Extract the [x, y] coordinate from the center of the cell holding the provided text.  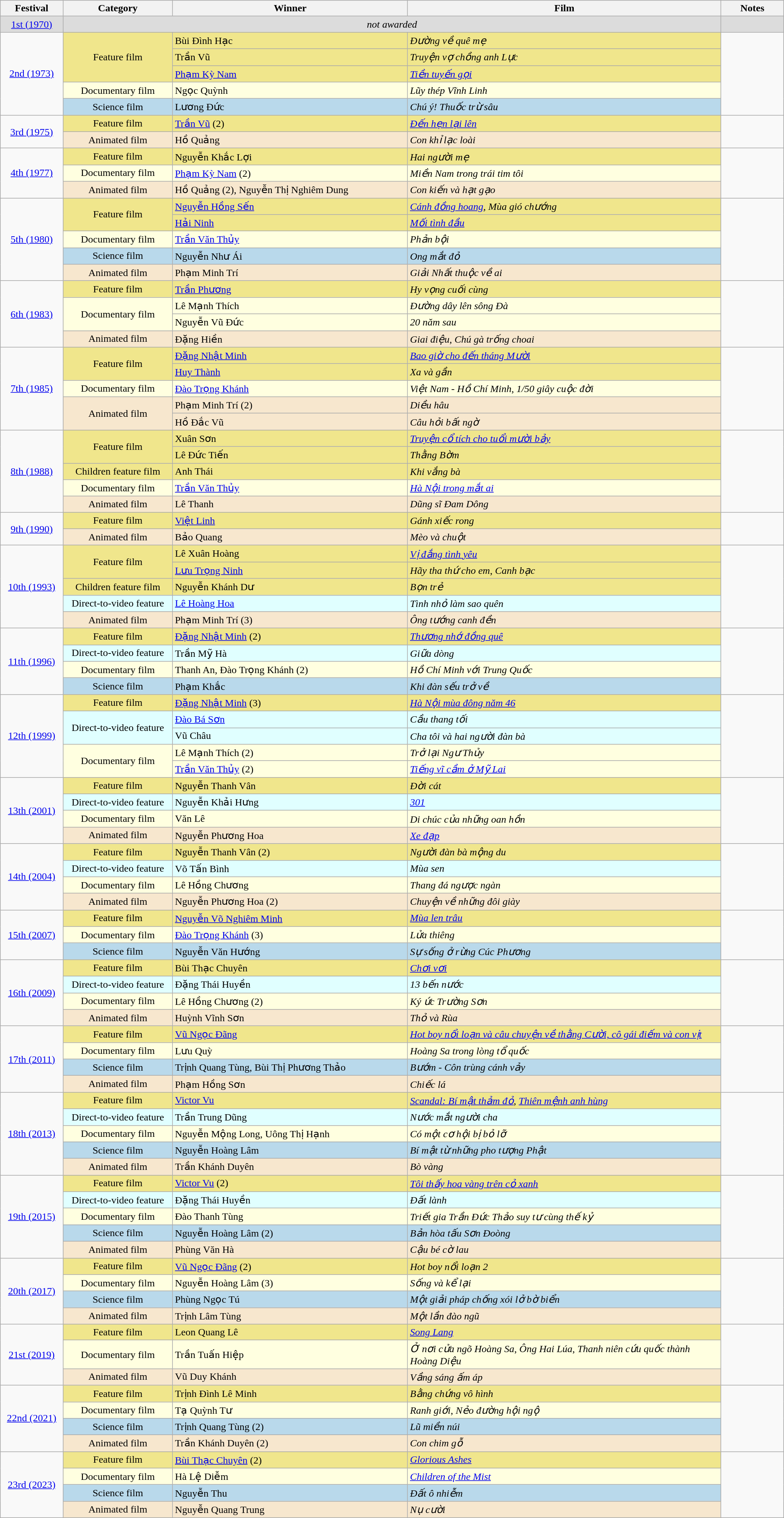
Lê Thanh [290, 504]
Nguyễn Vũ Đức [290, 322]
Lê Mạnh Thích (2) [290, 753]
Trần Mỹ Hà [290, 653]
Phùng Văn Hà [290, 1250]
Tiền tuyến gọi [564, 74]
Hồ Đắc Vũ [290, 422]
18th (2013) [32, 1133]
Đất ô nhiễm [564, 1493]
Cầu thang tối [564, 719]
Nguyễn Thu [290, 1493]
Nước mắt người cha [564, 1117]
Nguyễn Khải Hưng [290, 802]
Hà Lệ Diễm [290, 1477]
Victor Vu [290, 1100]
Giữa dòng [564, 653]
Trần Phương [290, 289]
Trở lại Ngư Thủy [564, 753]
Thương nhớ đồng quê [564, 637]
17th (2011) [32, 1059]
Con chim gỗ [564, 1443]
10th (1993) [32, 587]
Lê Mạnh Thích [290, 306]
Giải Nhất thuộc về ai [564, 273]
Lưu Trọng Ninh [290, 570]
Tình nhỏ làm sao quên [564, 603]
4th (1977) [32, 173]
Huỳnh Vĩnh Sơn [290, 1018]
Trịnh Đình Lê Minh [290, 1394]
Đường dây lên sông Đà [564, 306]
Winner [290, 8]
Ông tướng canh đền [564, 620]
Đặng Nhật Minh [290, 356]
Hot boy nổi loạn 2 [564, 1266]
Ở nơi cửa ngõ Hoàng Sa, Ông Hai Lúa, Thanh niên cứu quốc thành Hoàng Diệu [564, 1354]
Việt Nam - Hồ Chí Minh, 1/50 giây cuộc đời [564, 389]
2nd (1973) [32, 74]
Leon Quang Lê [290, 1332]
Lê Xuân Hoàng [290, 554]
13th (2001) [32, 811]
Festival [32, 8]
Anh Thái [290, 472]
Film [564, 8]
23rd (2023) [32, 1484]
Vầng sáng ấm áp [564, 1377]
Lê Hoàng Hoa [290, 603]
Xa và gần [564, 372]
Lửa thiêng [564, 935]
Chiếc lá [564, 1084]
Đặng Nhật Minh (3) [290, 703]
Trần Khánh Duyên [290, 1167]
Nguyễn Quang Trung [290, 1510]
Đời cát [564, 786]
9th (1990) [32, 529]
3rd (1975) [32, 132]
22nd (2021) [32, 1418]
Nguyễn Thanh Vân [290, 786]
Văn Lê [290, 819]
Con khỉ lạc loài [564, 140]
Nguyễn Hoàng Lâm (2) [290, 1233]
Bản hòa tấu Sơn Đoòng [564, 1233]
Trần Vũ [290, 57]
20th (2017) [32, 1291]
301 [564, 802]
Nguyễn Như Ái [290, 256]
Chuyện về những đôi giày [564, 902]
Đào Thanh Tùng [290, 1216]
Một lần đào ngũ [564, 1316]
Mối tình đầu [564, 223]
Đào Trọng Khánh (3) [290, 935]
13 bến nước [564, 984]
Phạm Kỳ Nam (2) [290, 173]
Category [118, 8]
Bùi Thạc Chuyên (2) [290, 1460]
16th (2009) [32, 993]
Đào Bá Sơn [290, 719]
Đặng Nhật Minh (2) [290, 637]
Tạ Quỳnh Tư [290, 1410]
Xuân Sơn [290, 438]
Lũy thép Vĩnh Linh [564, 90]
Hải Ninh [290, 223]
Gánh xiếc rong [564, 521]
8th (1988) [32, 471]
Chơi vơi [564, 968]
Chú ý! Thuốc trừ sâu [564, 107]
Trần Văn Thủy (2) [290, 769]
Đào Trọng Khánh [290, 389]
Cậu bé cờ lau [564, 1250]
Bí mật từ những pho tượng Phật [564, 1150]
Truyện vợ chồng anh Lực [564, 57]
Lê Hồng Chương [290, 885]
Khi đàn sếu trở về [564, 686]
14th (2004) [32, 877]
Bằng chứng vô hình [564, 1394]
Đặng Hiền [290, 339]
Lê Đức Tiến [290, 455]
Đến hẹn lại lên [564, 124]
Trần Tuấn Hiệp [290, 1354]
Trần Khánh Duyên (2) [290, 1443]
Victor Vu (2) [290, 1183]
11th (1996) [32, 661]
Mèo và chuột [564, 537]
Triết gia Trần Đức Thảo suy tư cùng thế kỷ [564, 1216]
Huy Thành [290, 372]
Bùi Thạc Chuyên [290, 968]
Đất lành [564, 1200]
Hai người mẹ [564, 157]
Phạm Minh Trí (3) [290, 620]
Hà Nội trong mắt ai [564, 488]
Vị đắng tình yêu [564, 554]
Phạm Minh Trí (2) [290, 405]
Đường về quê mẹ [564, 41]
Việt Linh [290, 521]
Phạm Kỳ Nam [290, 74]
Sự sống ở rừng Cúc Phương [564, 951]
Ký ức Trường Sơn [564, 1001]
Vũ Châu [290, 736]
Cha tôi và hai người đàn bà [564, 736]
Nguyễn Hồng Sến [290, 206]
Thanh An, Đào Trọng Khánh (2) [290, 670]
Hồ Quảng [290, 140]
Notes [753, 8]
15th (2007) [32, 935]
Hà Nội mùa đông năm 46 [564, 703]
Scandal: Bí mật thảm đỏ, Thiên mệnh anh hùng [564, 1100]
Song Lang [564, 1332]
Tôi thấy hoa vàng trên cỏ xanh [564, 1183]
Lương Đức [290, 107]
Nguyễn Võ Nghiêm Minh [290, 918]
Nguyễn Phương Hoa [290, 835]
Mùa len trâu [564, 918]
12th (1999) [32, 736]
Vũ Duy Khánh [290, 1377]
Ngọc Quỳnh [290, 90]
Lưu Quỳ [290, 1051]
Phạm Minh Trí [290, 273]
Nguyễn Mộng Long, Uông Thị Hạnh [290, 1133]
Diều hâu [564, 405]
Phạm Khắc [290, 686]
5th (1980) [32, 239]
Bọn trẻ [564, 587]
Con kiến và hạt gạo [564, 190]
Nguyễn Văn Hướng [290, 951]
Hy vọng cuối cùng [564, 289]
7th (1985) [32, 389]
Trịnh Lâm Tùng [290, 1316]
Bảo Quang [290, 537]
not awarded [392, 24]
Bò vàng [564, 1167]
Hồ Chí Minh với Trung Quốc [564, 670]
Bùi Đình Hạc [290, 41]
Thằng Bờm [564, 455]
Dũng sĩ Đam Dông [564, 504]
Hãy tha thứ cho em, Canh bạc [564, 570]
Thỏ và Rùa [564, 1018]
Bao giờ cho đến tháng Mười [564, 356]
Mùa sen [564, 869]
Ranh giới, Nẻo đường hội ngộ [564, 1410]
Trần Trung Dũng [290, 1117]
Xe đạp [564, 835]
Miền Nam trong trái tim tôi [564, 173]
Nguyễn Khánh Dư [290, 587]
21st (2019) [32, 1355]
Phản bội [564, 240]
Hoàng Sa trong lòng tổ quốc [564, 1051]
Lê Hồng Chương (2) [290, 1001]
Trần Vũ (2) [290, 124]
Children of the Mist [564, 1477]
1st (1970) [32, 24]
Glorious Ashes [564, 1460]
19th (2015) [32, 1216]
Nụ cười [564, 1510]
Hồ Quảng (2), Nguyễn Thị Nghiêm Dung [290, 190]
Vũ Ngọc Đãng [290, 1034]
Tiếng vĩ cầm ở Mỹ Lai [564, 769]
Nguyễn Hoàng Lâm (3) [290, 1283]
Hot boy nổi loạn và câu chuyện về thằng Cười, cô gái điếm và con vịt [564, 1034]
Giai điệu, Chú gà trống choai [564, 339]
Truyện cổ tích cho tuổi mười bảy [564, 438]
Trịnh Quang Tùng (2) [290, 1427]
6th (1983) [32, 314]
Thang đá ngược ngàn [564, 885]
Khi vắng bà [564, 472]
Nguyễn Phương Hoa (2) [290, 902]
Cánh đồng hoang, Mùa gió chướng [564, 206]
Phùng Ngọc Tú [290, 1299]
Có một cơ hội bị bỏ lỡ [564, 1133]
Nguyễn Hoàng Lâm [290, 1150]
20 năm sau [564, 322]
Di chúc của những oan hồn [564, 819]
Nguyễn Khắc Lợi [290, 157]
Bướm - Côn trùng cánh vảy [564, 1067]
Trịnh Quang Tùng, Bùi Thị Phương Thảo [290, 1067]
Vũ Ngọc Đãng (2) [290, 1266]
Sống và kể lại [564, 1283]
Ong mắt đỏ [564, 256]
Câu hỏi bất ngờ [564, 422]
Người đàn bà mộng du [564, 852]
Nguyễn Thanh Vân (2) [290, 852]
Một giải pháp chống xói lở bờ biển [564, 1299]
Lũ miền núi [564, 1427]
Phạm Hồng Sơn [290, 1084]
Võ Tấn Bình [290, 869]
